Determine the [X, Y] coordinate at the center of the cell enclosing the given text.  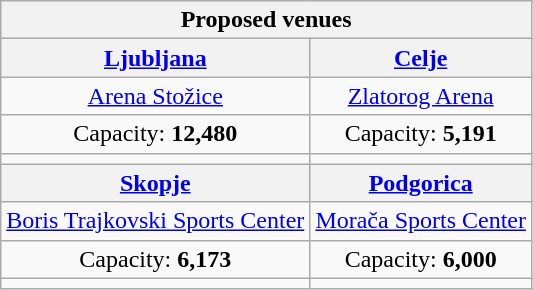
Capacity: 6,000 [421, 259]
Arena Stožice [156, 96]
Capacity: 6,173 [156, 259]
Capacity: 12,480 [156, 134]
Capacity: 5,191 [421, 134]
Proposed venues [266, 20]
Ljubljana [156, 58]
Boris Trajkovski Sports Center [156, 221]
Skopje [156, 183]
Morača Sports Center [421, 221]
Zlatorog Arena [421, 96]
Podgorica [421, 183]
Celje [421, 58]
